For the text-containing cell, return its midpoint in [x, y] coordinate format. 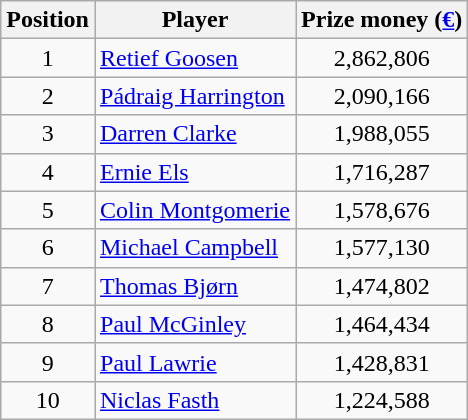
Darren Clarke [194, 134]
2 [48, 96]
1,577,130 [382, 248]
Colin Montgomerie [194, 210]
1,474,802 [382, 286]
Niclas Fasth [194, 400]
2,862,806 [382, 58]
Player [194, 20]
8 [48, 324]
3 [48, 134]
Pádraig Harrington [194, 96]
1 [48, 58]
6 [48, 248]
1,716,287 [382, 172]
10 [48, 400]
Position [48, 20]
1,578,676 [382, 210]
Ernie Els [194, 172]
Retief Goosen [194, 58]
1,428,831 [382, 362]
Michael Campbell [194, 248]
Thomas Bjørn [194, 286]
Prize money (€) [382, 20]
4 [48, 172]
9 [48, 362]
1,224,588 [382, 400]
1,988,055 [382, 134]
5 [48, 210]
1,464,434 [382, 324]
7 [48, 286]
Paul Lawrie [194, 362]
2,090,166 [382, 96]
Paul McGinley [194, 324]
